Return the (x, y) coordinate for the center point of the cell that contains the specified text.  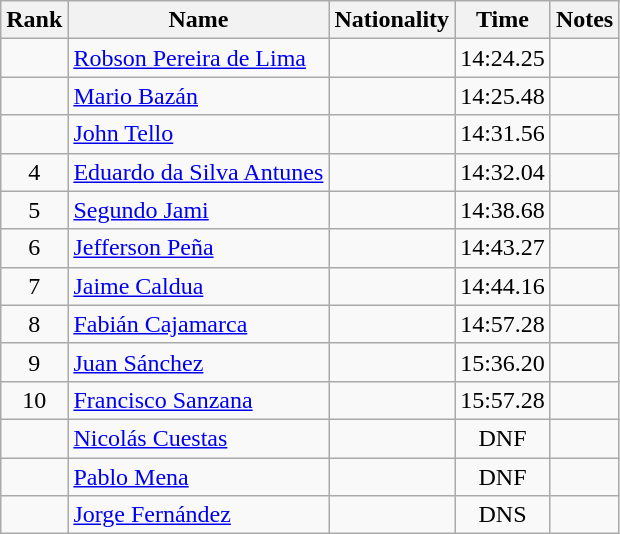
7 (34, 286)
8 (34, 324)
14:24.25 (503, 58)
9 (34, 362)
14:25.48 (503, 96)
Eduardo da Silva Antunes (198, 172)
Jaime Caldua (198, 286)
John Tello (198, 134)
Name (198, 20)
15:57.28 (503, 400)
Francisco Sanzana (198, 400)
15:36.20 (503, 362)
Fabián Cajamarca (198, 324)
14:38.68 (503, 210)
Time (503, 20)
6 (34, 248)
Jefferson Peña (198, 248)
5 (34, 210)
Robson Pereira de Lima (198, 58)
4 (34, 172)
14:31.56 (503, 134)
Juan Sánchez (198, 362)
Segundo Jami (198, 210)
14:43.27 (503, 248)
Jorge Fernández (198, 515)
Pablo Mena (198, 477)
Nationality (392, 20)
14:57.28 (503, 324)
Rank (34, 20)
Nicolás Cuestas (198, 438)
10 (34, 400)
Mario Bazán (198, 96)
14:44.16 (503, 286)
Notes (584, 20)
DNS (503, 515)
14:32.04 (503, 172)
